Scan for the cell matching the given text and deliver its [x, y] coordinate at center. 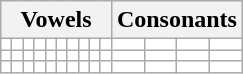
Vowels [56, 20]
Consonants [176, 20]
